For the text-containing cell, return its midpoint in [X, Y] coordinate format. 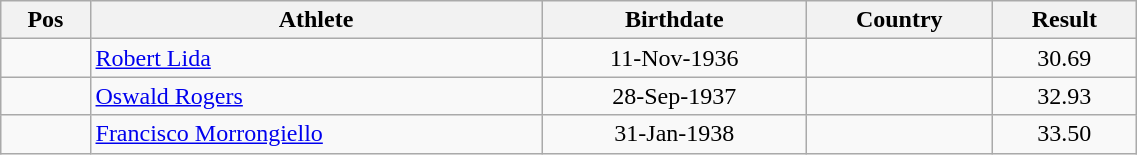
28-Sep-1937 [674, 96]
32.93 [1064, 96]
Athlete [316, 20]
11-Nov-1936 [674, 58]
31-Jan-1938 [674, 134]
Birthdate [674, 20]
Francisco Morrongiello [316, 134]
33.50 [1064, 134]
Robert Lida [316, 58]
30.69 [1064, 58]
Pos [46, 20]
Oswald Rogers [316, 96]
Result [1064, 20]
Country [900, 20]
